Capture the cell that displays the provided text and extract its (x, y) central coordinate. 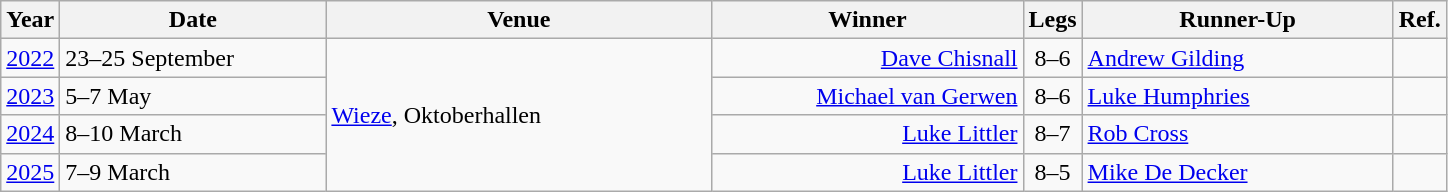
2025 (30, 172)
8–10 March (193, 134)
Dave Chisnall (868, 58)
Venue (519, 20)
Wieze, Oktoberhallen (519, 115)
Andrew Gilding (1238, 58)
Rob Cross (1238, 134)
Runner-Up (1238, 20)
23–25 September (193, 58)
Winner (868, 20)
Ref. (1420, 20)
8–7 (1052, 134)
2024 (30, 134)
7–9 March (193, 172)
5–7 May (193, 96)
8–5 (1052, 172)
2022 (30, 58)
Michael van Gerwen (868, 96)
Legs (1052, 20)
Mike De Decker (1238, 172)
Year (30, 20)
2023 (30, 96)
Luke Humphries (1238, 96)
Date (193, 20)
